Scan for the cell matching the given text and deliver its [x, y] coordinate at center. 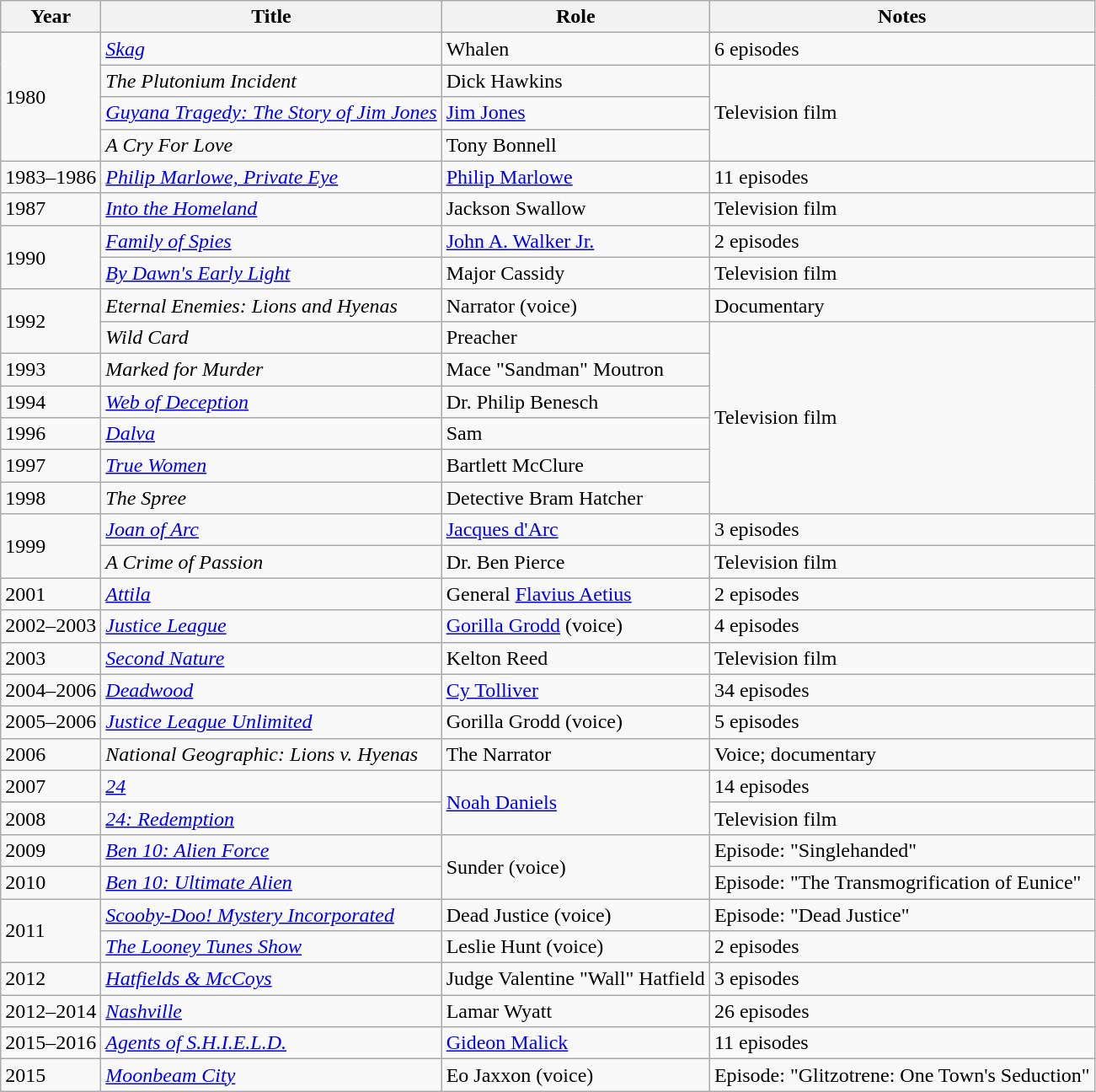
General Flavius Aetius [575, 594]
Ben 10: Ultimate Alien [271, 882]
Attila [271, 594]
Sunder (voice) [575, 866]
Episode: "Glitzotrene: One Town's Seduction" [901, 1075]
1980 [51, 97]
Jim Jones [575, 113]
Kelton Reed [575, 658]
Family of Spies [271, 241]
Noah Daniels [575, 802]
Preacher [575, 337]
Jacques d'Arc [575, 530]
Eo Jaxxon (voice) [575, 1075]
Web of Deception [271, 402]
Role [575, 17]
2008 [51, 818]
A Cry For Love [271, 145]
2003 [51, 658]
National Geographic: Lions v. Hyenas [271, 754]
1994 [51, 402]
2012–2014 [51, 1011]
Justice League [271, 626]
True Women [271, 466]
1987 [51, 209]
1999 [51, 546]
1993 [51, 369]
Dick Hawkins [575, 81]
Cy Tolliver [575, 690]
Hatfields & McCoys [271, 979]
1990 [51, 257]
4 episodes [901, 626]
1998 [51, 498]
Dr. Philip Benesch [575, 402]
Episode: "Singlehanded" [901, 850]
The Looney Tunes Show [271, 947]
2011 [51, 930]
Year [51, 17]
Voice; documentary [901, 754]
Major Cassidy [575, 273]
2002–2003 [51, 626]
Dead Justice (voice) [575, 914]
Mace "Sandman" Moutron [575, 369]
Episode: "The Transmogrification of Eunice" [901, 882]
The Plutonium Incident [271, 81]
Ben 10: Alien Force [271, 850]
Lamar Wyatt [575, 1011]
2015 [51, 1075]
Whalen [575, 49]
Nashville [271, 1011]
Gideon Malick [575, 1043]
The Narrator [575, 754]
Philip Marlowe, Private Eye [271, 177]
Dalva [271, 434]
2009 [51, 850]
Documentary [901, 305]
Skag [271, 49]
Moonbeam City [271, 1075]
Leslie Hunt (voice) [575, 947]
Joan of Arc [271, 530]
1996 [51, 434]
Justice League Unlimited [271, 722]
24: Redemption [271, 818]
Episode: "Dead Justice" [901, 914]
The Spree [271, 498]
2005–2006 [51, 722]
Dr. Ben Pierce [575, 562]
Sam [575, 434]
Notes [901, 17]
Detective Bram Hatcher [575, 498]
John A. Walker Jr. [575, 241]
Tony Bonnell [575, 145]
Into the Homeland [271, 209]
Judge Valentine "Wall" Hatfield [575, 979]
34 episodes [901, 690]
2007 [51, 786]
Title [271, 17]
1983–1986 [51, 177]
Philip Marlowe [575, 177]
Second Nature [271, 658]
26 episodes [901, 1011]
1997 [51, 466]
Jackson Swallow [575, 209]
Wild Card [271, 337]
2004–2006 [51, 690]
Eternal Enemies: Lions and Hyenas [271, 305]
2001 [51, 594]
1992 [51, 321]
Bartlett McClure [575, 466]
2006 [51, 754]
Agents of S.H.I.E.L.D. [271, 1043]
Narrator (voice) [575, 305]
Marked for Murder [271, 369]
6 episodes [901, 49]
14 episodes [901, 786]
Deadwood [271, 690]
2015–2016 [51, 1043]
2010 [51, 882]
Guyana Tragedy: The Story of Jim Jones [271, 113]
24 [271, 786]
Scooby-Doo! Mystery Incorporated [271, 914]
2012 [51, 979]
By Dawn's Early Light [271, 273]
A Crime of Passion [271, 562]
5 episodes [901, 722]
